Locate the cell with the specified text and output its (x, y) center coordinate. 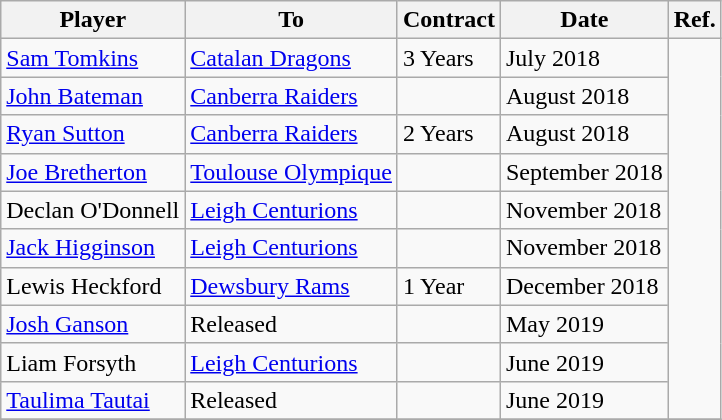
Dewsbury Rams (292, 286)
3 Years (448, 58)
Ref. (694, 20)
Player (93, 20)
September 2018 (584, 172)
John Bateman (93, 96)
Jack Higginson (93, 248)
1 Year (448, 286)
Lewis Heckford (93, 286)
Toulouse Olympique (292, 172)
Ryan Sutton (93, 134)
December 2018 (584, 286)
July 2018 (584, 58)
Declan O'Donnell (93, 210)
May 2019 (584, 324)
Sam Tomkins (93, 58)
Date (584, 20)
Catalan Dragons (292, 58)
Liam Forsyth (93, 362)
Josh Ganson (93, 324)
2 Years (448, 134)
Contract (448, 20)
Taulima Tautai (93, 400)
Joe Bretherton (93, 172)
To (292, 20)
